For the text-containing cell, return its midpoint in [X, Y] coordinate format. 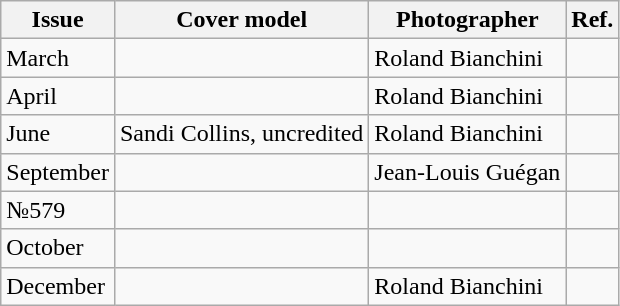
December [58, 286]
Issue [58, 20]
March [58, 58]
Ref. [592, 20]
Cover model [241, 20]
Photographer [468, 20]
June [58, 134]
September [58, 172]
Jean-Louis Guégan [468, 172]
№579 [58, 210]
October [58, 248]
April [58, 96]
Sandi Collins, uncredited [241, 134]
